Capture the cell that displays the provided text and extract its (x, y) central coordinate. 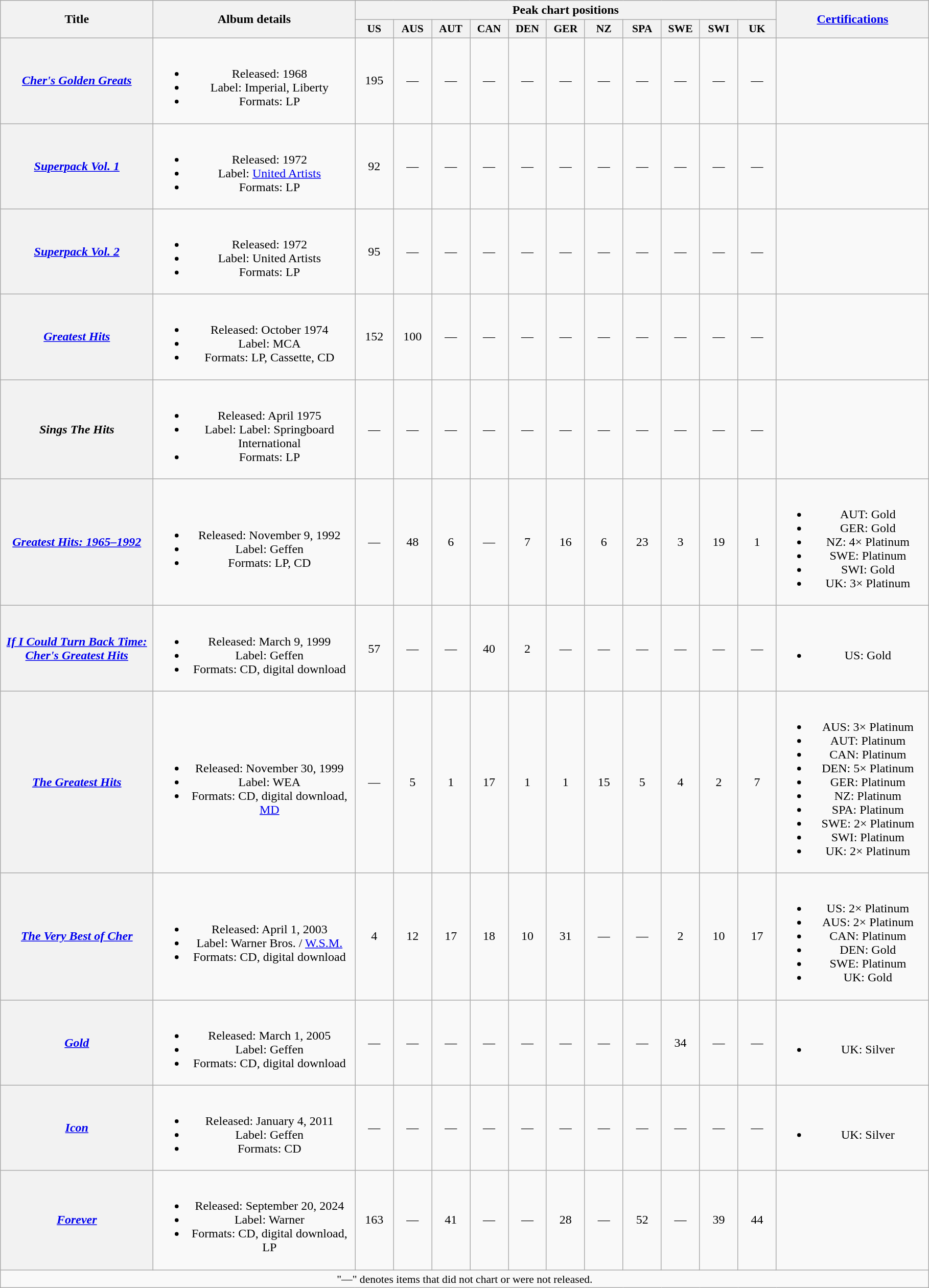
18 (490, 936)
Superpack Vol. 2 (77, 251)
34 (681, 1043)
195 (374, 81)
Released: March 9, 1999Label: GeffenFormats: CD, digital download (254, 648)
52 (642, 1220)
"—" denotes items that did not chart or were not released. (465, 1279)
100 (413, 337)
Greatest Hits: 1965–1992 (77, 542)
Greatest Hits (77, 337)
12 (413, 936)
Released: April 1, 2003Label: Warner Bros. / W.S.M.Formats: CD, digital download (254, 936)
Gold (77, 1043)
Peak chart positions (566, 10)
152 (374, 337)
40 (490, 648)
US: Gold (852, 648)
Certifications (852, 19)
Album details (254, 19)
Released: October 1974Label: MCAFormats: LP, Cassette, CD (254, 337)
AUT (451, 29)
Released: November 30, 1999Label: WEAFormats: CD, digital download, MD (254, 782)
Title (77, 19)
28 (565, 1220)
AUT: GoldGER: GoldNZ: 4× PlatinumSWE: PlatinumSWI: GoldUK: 3× Platinum (852, 542)
If I Could Turn Back Time: Cher's Greatest Hits (77, 648)
SWE (681, 29)
44 (757, 1220)
Sings The Hits (77, 429)
NZ (604, 29)
48 (413, 542)
41 (451, 1220)
19 (718, 542)
SPA (642, 29)
Released: 1968Label: Imperial, LibertyFormats: LP (254, 81)
Released: March 1, 2005Label: GeffenFormats: CD, digital download (254, 1043)
Released: November 9, 1992Label: GeffenFormats: LP, CD (254, 542)
AUS (413, 29)
23 (642, 542)
163 (374, 1220)
DEN (527, 29)
AUS: 3× PlatinumAUT: PlatinumCAN: PlatinumDEN: 5× PlatinumGER: PlatinumNZ: PlatinumSPA: PlatinumSWE: 2× PlatinumSWI: PlatinumUK: 2× Platinum (852, 782)
The Greatest Hits (77, 782)
US: 2× PlatinumAUS: 2× PlatinumCAN: PlatinumDEN: GoldSWE: PlatinumUK: Gold (852, 936)
31 (565, 936)
16 (565, 542)
3 (681, 542)
The Very Best of Cher (77, 936)
Forever (77, 1220)
CAN (490, 29)
UK (757, 29)
US (374, 29)
Icon (77, 1128)
Released: September 20, 2024Label: WarnerFormats: CD, digital download, LP (254, 1220)
15 (604, 782)
57 (374, 648)
SWI (718, 29)
Cher's Golden Greats (77, 81)
Released: January 4, 2011Label: GeffenFormats: CD (254, 1128)
Released: April 1975Label: Label: Springboard InternationalFormats: LP (254, 429)
39 (718, 1220)
Superpack Vol. 1 (77, 167)
GER (565, 29)
92 (374, 167)
95 (374, 251)
